Return (x, y) of the center of cell containing provided text 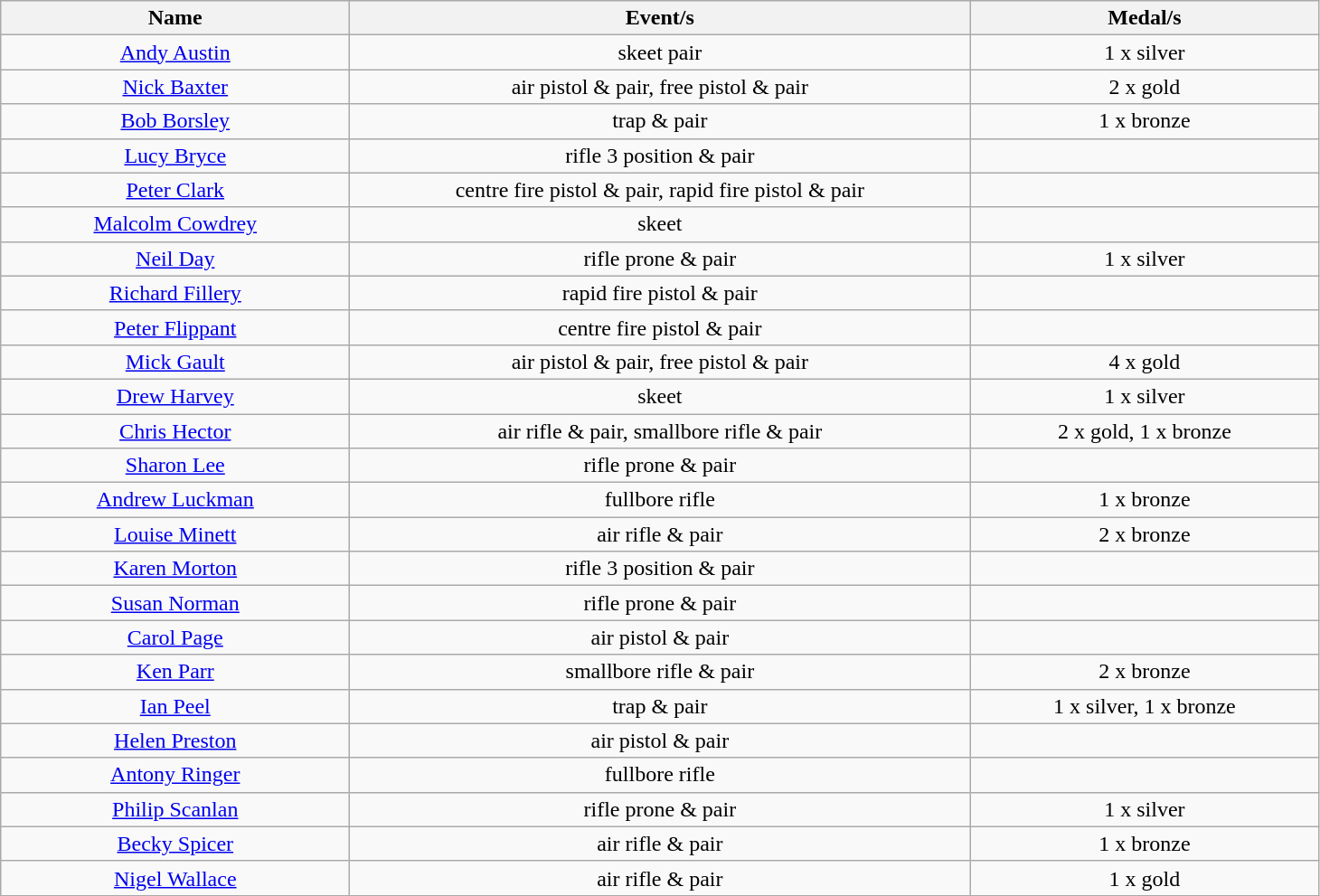
centre fire pistol & pair, rapid fire pistol & pair (660, 190)
Nigel Wallace (175, 878)
rapid fire pistol & pair (660, 293)
Carol Page (175, 637)
Name (175, 18)
Neil Day (175, 259)
Chris Hector (175, 431)
Peter Flippant (175, 327)
Antony Ringer (175, 775)
Malcolm Cowdrey (175, 224)
Andy Austin (175, 52)
Ian Peel (175, 706)
smallbore rifle & pair (660, 672)
Nick Baxter (175, 87)
centre fire pistol & pair (660, 327)
1 x silver, 1 x bronze (1145, 706)
Louise Minett (175, 534)
Andrew Luckman (175, 500)
Mick Gault (175, 362)
air rifle & pair, smallbore rifle & pair (660, 431)
Peter Clark (175, 190)
Event/s (660, 18)
Bob Borsley (175, 121)
Ken Parr (175, 672)
4 x gold (1145, 362)
Helen Preston (175, 740)
Richard Fillery (175, 293)
2 x gold (1145, 87)
Susan Norman (175, 603)
Medal/s (1145, 18)
1 x gold (1145, 878)
Sharon Lee (175, 466)
Drew Harvey (175, 396)
2 x gold, 1 x bronze (1145, 431)
Karen Morton (175, 569)
skeet pair (660, 52)
Becky Spicer (175, 844)
Philip Scanlan (175, 809)
Lucy Bryce (175, 156)
